Return the [x, y] coordinate for the center point of the cell that contains the specified text.  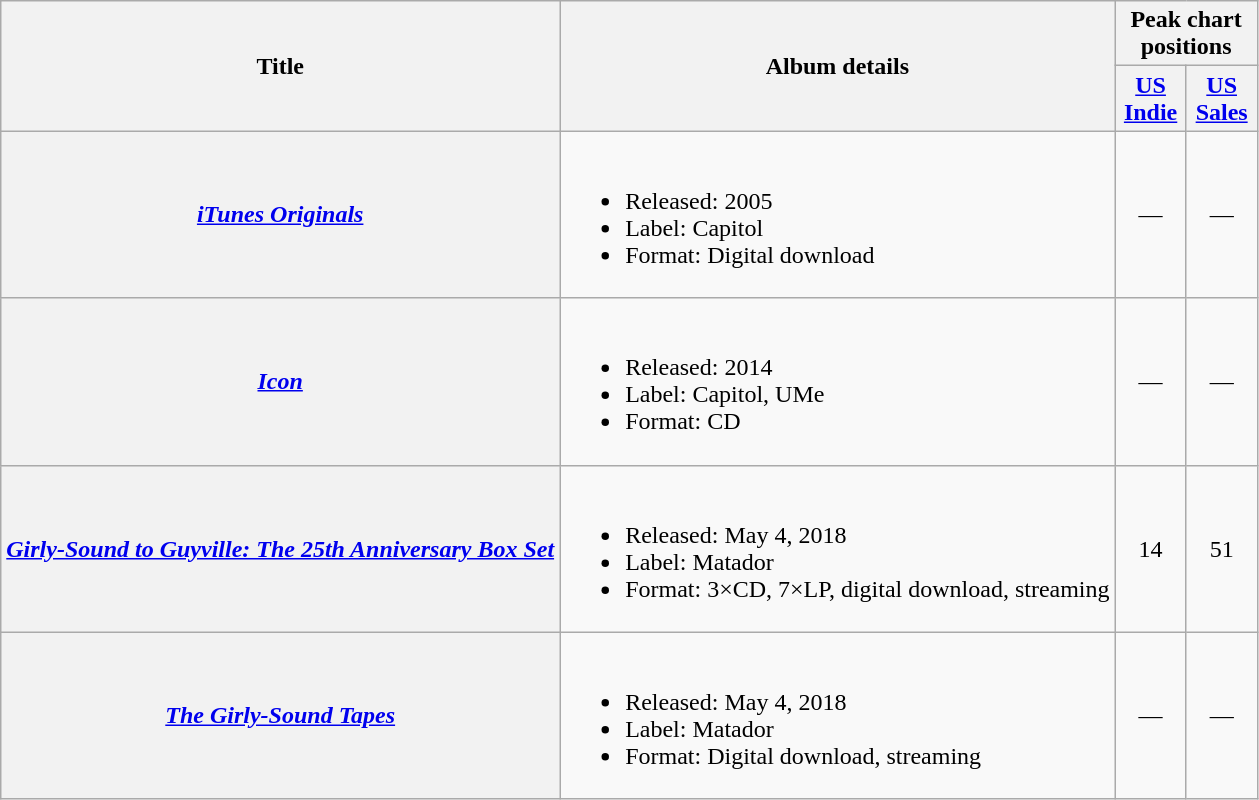
Released: 2005Label: CapitolFormat: Digital download [838, 214]
51 [1222, 548]
Released: May 4, 2018Label: MatadorFormat: Digital download, streaming [838, 716]
Released: 2014Label: Capitol, UMeFormat: CD [838, 382]
Peak chart positions [1186, 34]
iTunes Originals [280, 214]
Released: May 4, 2018Label: MatadorFormat: 3×CD, 7×LP, digital download, streaming [838, 548]
USSales [1222, 98]
The Girly-Sound Tapes [280, 716]
USIndie [1150, 98]
Girly-Sound to Guyville: The 25th Anniversary Box Set [280, 548]
14 [1150, 548]
Icon [280, 382]
Title [280, 66]
Album details [838, 66]
